Capture the cell that displays the provided text and extract its (x, y) central coordinate. 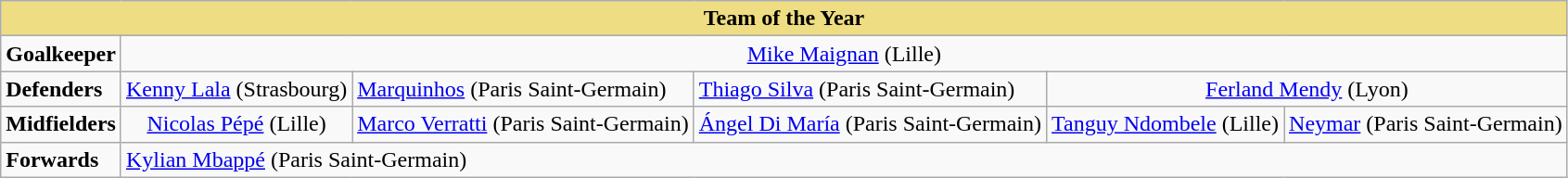
Marquinhos (Paris Saint-Germain) (523, 89)
Neymar (Paris Saint-Germain) (1426, 124)
Forwards (61, 159)
Kenny Lala (Strasbourg) (236, 89)
Team of the Year (784, 19)
Defenders (61, 89)
Midfielders (61, 124)
Goalkeeper (61, 54)
Marco Verratti (Paris Saint-Germain) (523, 124)
Tanguy Ndombele (Lille) (1166, 124)
Mike Maignan (Lille) (844, 54)
Ferland Mendy (Lyon) (1307, 89)
Kylian Mbappé (Paris Saint-Germain) (844, 159)
Thiago Silva (Paris Saint-Germain) (870, 89)
Ángel Di María (Paris Saint-Germain) (870, 124)
Nicolas Pépé (Lille) (236, 124)
